Extract the (x, y) coordinate from the center of the cell holding the provided text.  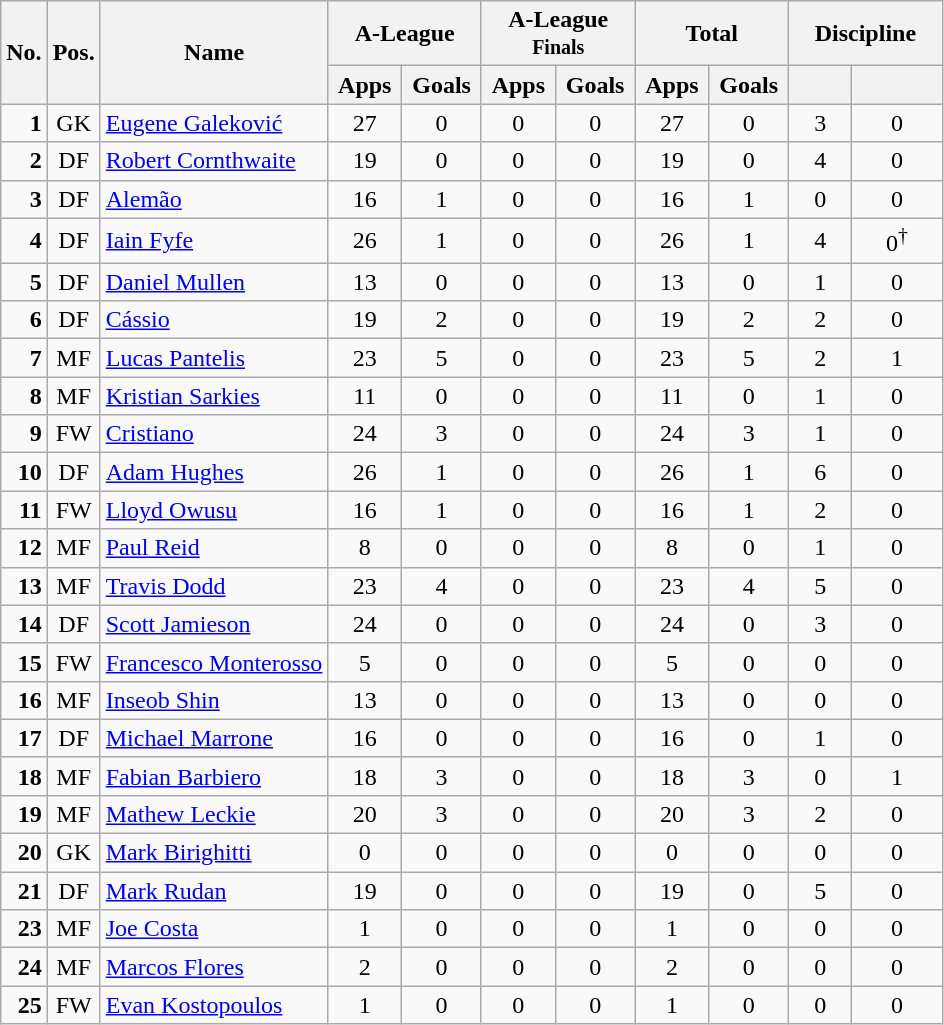
9 (24, 434)
Lloyd Owusu (214, 510)
Francesco Monterosso (214, 662)
Pos. (74, 52)
17 (24, 738)
Mathew Leckie (214, 814)
Alemão (214, 199)
7 (24, 358)
Michael Marrone (214, 738)
0† (897, 240)
Kristian Sarkies (214, 396)
15 (24, 662)
Iain Fyfe (214, 240)
Paul Reid (214, 548)
Name (214, 52)
Lucas Pantelis (214, 358)
Cristiano (214, 434)
Mark Rudan (214, 891)
Fabian Barbiero (214, 776)
Eugene Galeković (214, 123)
Evan Kostopoulos (214, 1005)
Discipline (866, 34)
Total (712, 34)
Joe Costa (214, 929)
Daniel Mullen (214, 282)
Marcos Flores (214, 967)
Mark Birighitti (214, 853)
Robert Cornthwaite (214, 161)
12 (24, 548)
Inseob Shin (214, 700)
25 (24, 1005)
14 (24, 624)
10 (24, 472)
Adam Hughes (214, 472)
A-League (405, 34)
Travis Dodd (214, 586)
No. (24, 52)
21 (24, 891)
Cássio (214, 320)
Scott Jamieson (214, 624)
A-LeagueFinals (558, 34)
